Determine the [X, Y] coordinate at the center of the cell enclosing the given text.  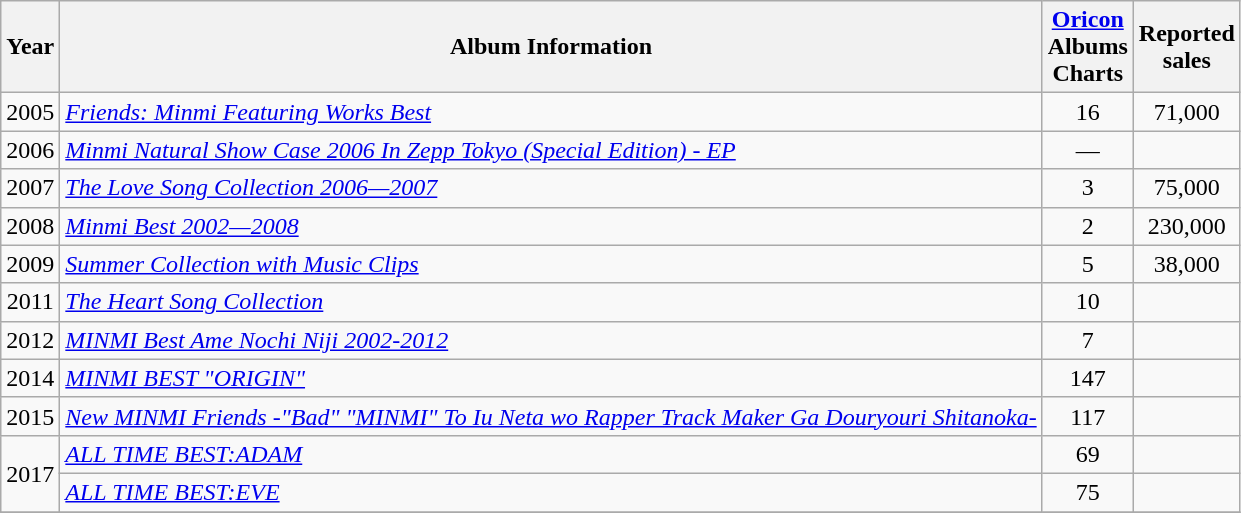
— [1088, 150]
New MINMI Friends -"Bad" "MINMI" To Iu Neta wo Rapper Track Maker Ga Douryouri Shitanoka- [551, 416]
16 [1088, 112]
Year [30, 47]
OriconAlbumsCharts [1088, 47]
2006 [30, 150]
Summer Collection with Music Clips [551, 264]
71,000 [1186, 112]
7 [1088, 340]
2017 [30, 473]
75,000 [1186, 188]
ALL TIME BEST:EVE [551, 492]
Minmi Best 2002—2008 [551, 226]
Reportedsales [1186, 47]
69 [1088, 454]
The Heart Song Collection [551, 302]
38,000 [1186, 264]
2009 [30, 264]
117 [1088, 416]
2015 [30, 416]
230,000 [1186, 226]
Friends: Minmi Featuring Works Best [551, 112]
MINMI BEST "ORIGIN" [551, 378]
2 [1088, 226]
ALL TIME BEST:ADAM [551, 454]
Album Information [551, 47]
2008 [30, 226]
75 [1088, 492]
3 [1088, 188]
The Love Song Collection 2006—2007 [551, 188]
2014 [30, 378]
147 [1088, 378]
5 [1088, 264]
10 [1088, 302]
2005 [30, 112]
2012 [30, 340]
2007 [30, 188]
MINMI Best Ame Nochi Niji 2002-2012 [551, 340]
2011 [30, 302]
Minmi Natural Show Case 2006 In Zepp Tokyo (Special Edition) - EP [551, 150]
